Capture the cell that displays the provided text and extract its (X, Y) central coordinate. 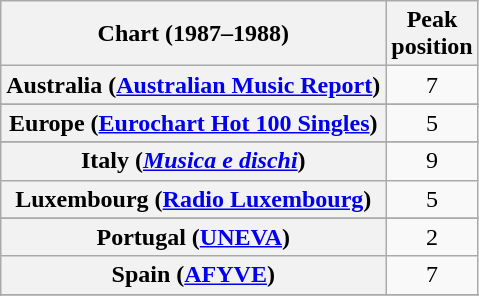
Luxembourg (Radio Luxembourg) (194, 199)
Italy (Musica e dischi) (194, 161)
Australia (Australian Music Report) (194, 85)
Chart (1987–1988) (194, 34)
2 (432, 237)
9 (432, 161)
Peakposition (432, 34)
Portugal (UNEVA) (194, 237)
Spain (AFYVE) (194, 275)
Europe (Eurochart Hot 100 Singles) (194, 123)
